Detect which cell encompasses the target text, then output its [X, Y] center coordinate. 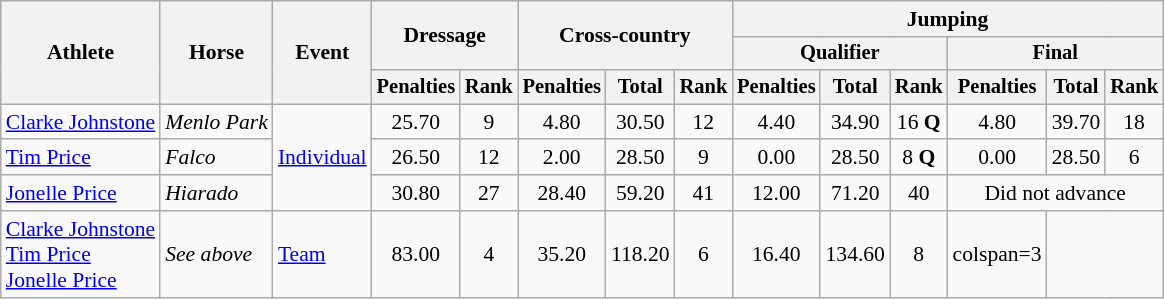
Final [1056, 54]
25.70 [416, 122]
Jumping [948, 19]
Dressage [445, 36]
134.60 [854, 254]
28.40 [562, 193]
Athlete [80, 52]
4 [489, 254]
Cross-country [626, 36]
Did not advance [1056, 193]
Clarke JohnstoneTim PriceJonelle Price [80, 254]
18 [1134, 122]
16 Q [919, 122]
Menlo Park [216, 122]
35.20 [562, 254]
83.00 [416, 254]
8 [919, 254]
See above [216, 254]
59.20 [640, 193]
30.50 [640, 122]
12.00 [776, 193]
30.80 [416, 193]
Jonelle Price [80, 193]
Hiarado [216, 193]
40 [919, 193]
Clarke Johnstone [80, 122]
26.50 [416, 158]
118.20 [640, 254]
34.90 [854, 122]
Falco [216, 158]
Qualifier [840, 54]
8 Q [919, 158]
Individual [322, 158]
2.00 [562, 158]
Event [322, 52]
41 [704, 193]
Team [322, 254]
4.40 [776, 122]
39.70 [1076, 122]
27 [489, 193]
Horse [216, 52]
Tim Price [80, 158]
colspan=3 [998, 254]
71.20 [854, 193]
16.40 [776, 254]
